Scan for the cell matching the given text and deliver its (x, y) coordinate at center. 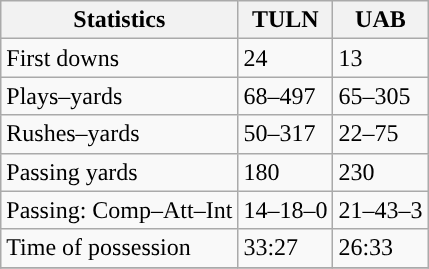
22–75 (380, 134)
33:27 (286, 248)
TULN (286, 20)
UAB (380, 20)
180 (286, 172)
26:33 (380, 248)
Plays–yards (120, 96)
24 (286, 58)
Time of possession (120, 248)
Passing: Comp–Att–Int (120, 210)
68–497 (286, 96)
21–43–3 (380, 210)
First downs (120, 58)
Statistics (120, 20)
Passing yards (120, 172)
14–18–0 (286, 210)
65–305 (380, 96)
Rushes–yards (120, 134)
13 (380, 58)
230 (380, 172)
50–317 (286, 134)
